For the text-containing cell, return its midpoint in [x, y] coordinate format. 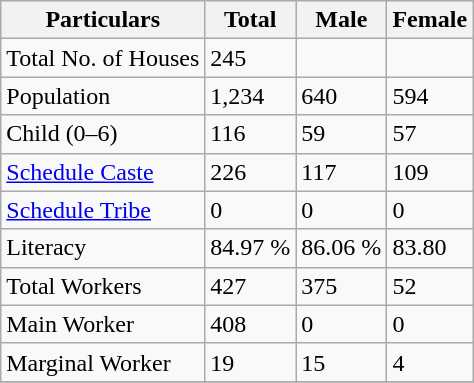
109 [430, 172]
Total Workers [103, 286]
116 [250, 134]
Schedule Caste [103, 172]
Total No. of Houses [103, 58]
57 [430, 134]
Literacy [103, 248]
Marginal Worker [103, 362]
245 [250, 58]
83.80 [430, 248]
117 [342, 172]
Male [342, 20]
Child (0–6) [103, 134]
Female [430, 20]
375 [342, 286]
4 [430, 362]
59 [342, 134]
226 [250, 172]
Main Worker [103, 324]
1,234 [250, 96]
594 [430, 96]
15 [342, 362]
Particulars [103, 20]
Population [103, 96]
19 [250, 362]
52 [430, 286]
86.06 % [342, 248]
Total [250, 20]
84.97 % [250, 248]
408 [250, 324]
Schedule Tribe [103, 210]
427 [250, 286]
640 [342, 96]
